Locate the cell with the specified text and output its (X, Y) center coordinate. 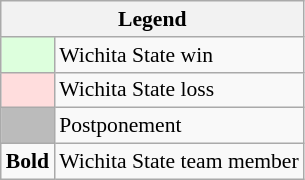
Wichita State win (179, 55)
Postponement (179, 126)
Bold (28, 162)
Wichita State loss (179, 90)
Wichita State team member (179, 162)
Legend (152, 19)
